Output the [X, Y] coordinate of the center of the cell containing the given text.  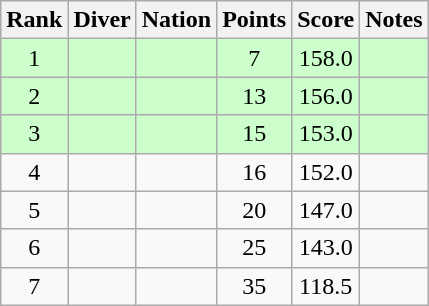
16 [254, 172]
152.0 [326, 172]
Diver [102, 20]
15 [254, 134]
35 [254, 286]
13 [254, 96]
3 [34, 134]
118.5 [326, 286]
153.0 [326, 134]
158.0 [326, 58]
4 [34, 172]
20 [254, 210]
156.0 [326, 96]
Rank [34, 20]
Notes [394, 20]
Nation [176, 20]
147.0 [326, 210]
6 [34, 248]
5 [34, 210]
25 [254, 248]
1 [34, 58]
2 [34, 96]
Score [326, 20]
Points [254, 20]
143.0 [326, 248]
